Determine the (X, Y) coordinate at the center of the cell enclosing the given text.  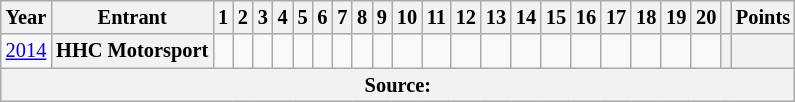
4 (283, 17)
13 (496, 17)
6 (322, 17)
1 (223, 17)
15 (556, 17)
14 (526, 17)
10 (407, 17)
20 (706, 17)
2014 (26, 51)
2 (243, 17)
3 (263, 17)
11 (436, 17)
19 (676, 17)
Points (763, 17)
8 (362, 17)
HHC Motorsport (132, 51)
17 (616, 17)
16 (586, 17)
Entrant (132, 17)
5 (303, 17)
Year (26, 17)
9 (382, 17)
7 (342, 17)
18 (646, 17)
12 (466, 17)
Source: (398, 85)
